Detect which cell encompasses the target text, then output its (x, y) center coordinate. 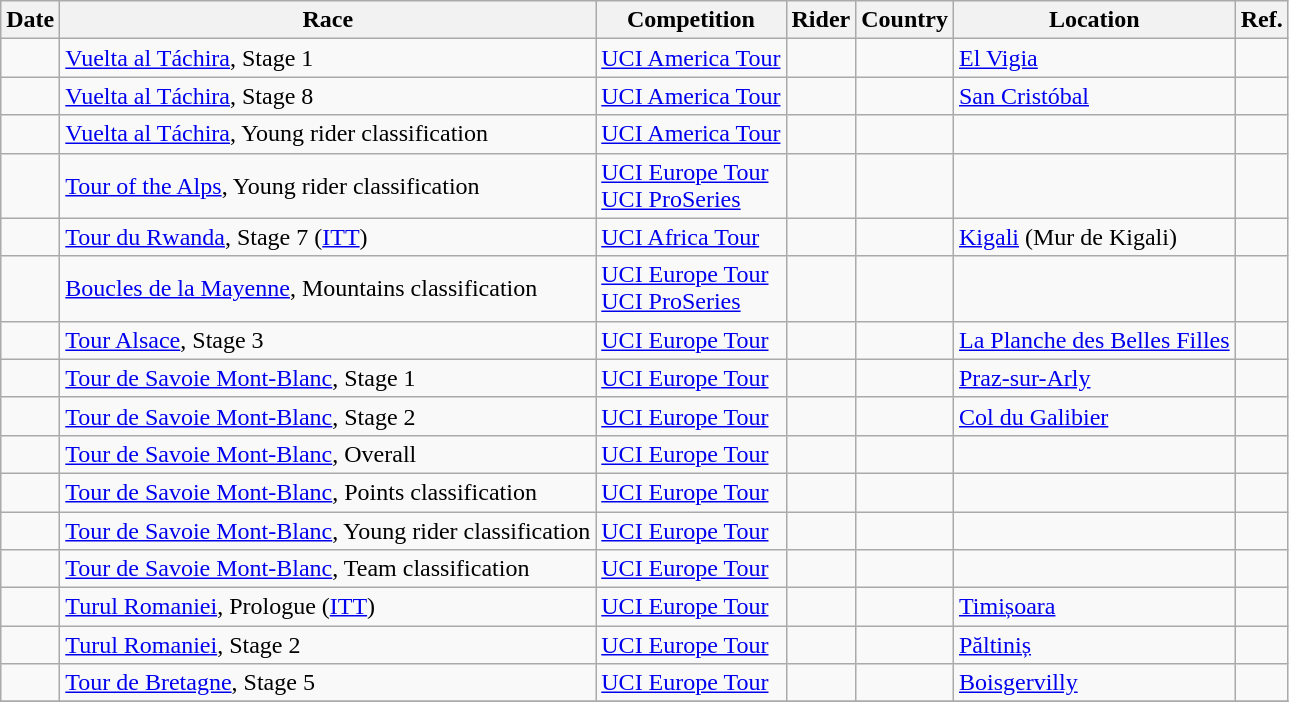
Rider (821, 20)
Race (328, 20)
Tour de Bretagne, Stage 5 (328, 683)
Date (30, 20)
Tour de Savoie Mont-Blanc, Stage 1 (328, 378)
Vuelta al Táchira, Stage 8 (328, 96)
Country (905, 20)
Tour du Rwanda, Stage 7 (ITT) (328, 237)
Boisgervilly (1094, 683)
Turul Romaniei, Prologue (ITT) (328, 607)
Timișoara (1094, 607)
Vuelta al Táchira, Young rider classification (328, 134)
Vuelta al Táchira, Stage 1 (328, 58)
Ref. (1262, 20)
UCI Africa Tour (691, 237)
Competition (691, 20)
Tour Alsace, Stage 3 (328, 340)
Tour de Savoie Mont-Blanc, Team classification (328, 569)
Turul Romaniei, Stage 2 (328, 645)
El Vigia (1094, 58)
Tour de Savoie Mont-Blanc, Overall (328, 454)
Col du Galibier (1094, 416)
Location (1094, 20)
Boucles de la Mayenne, Mountains classification (328, 288)
Păltiniș (1094, 645)
Praz-sur-Arly (1094, 378)
Tour de Savoie Mont-Blanc, Young rider classification (328, 531)
La Planche des Belles Filles (1094, 340)
Kigali (Mur de Kigali) (1094, 237)
Tour de Savoie Mont-Blanc, Points classification (328, 492)
Tour of the Alps, Young rider classification (328, 186)
Tour de Savoie Mont-Blanc, Stage 2 (328, 416)
San Cristóbal (1094, 96)
